Provide the [X, Y] coordinate of the cell's center where the given text is located.  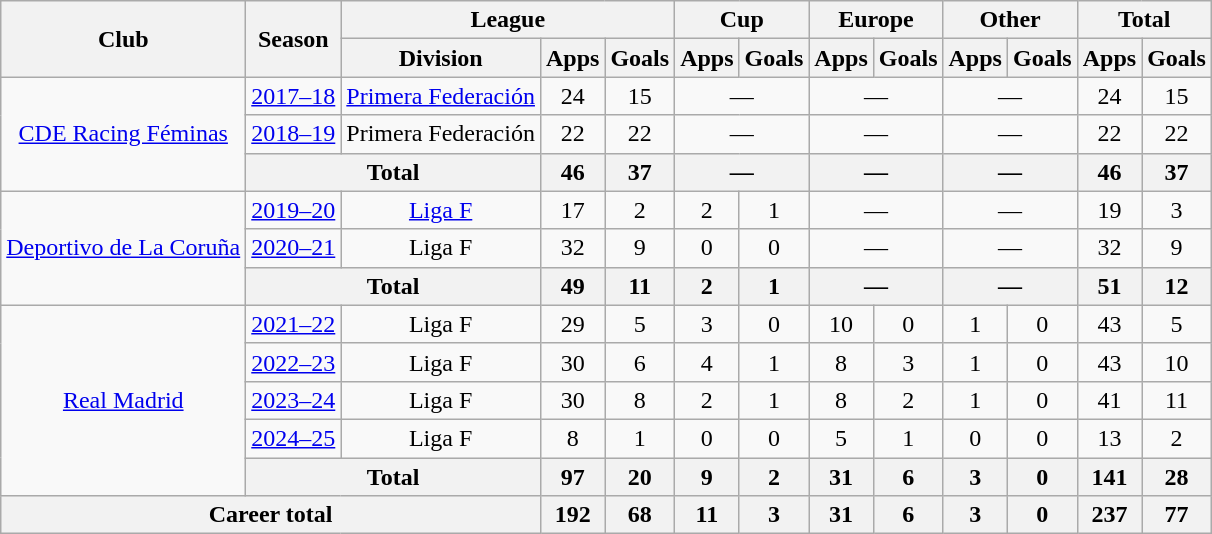
Deportivo de La Coruña [124, 248]
192 [572, 515]
28 [1177, 477]
68 [640, 515]
4 [707, 362]
49 [572, 286]
2019–20 [294, 210]
Division [441, 58]
Real Madrid [124, 400]
2024–25 [294, 438]
237 [1109, 515]
2020–21 [294, 248]
19 [1109, 210]
20 [640, 477]
51 [1109, 286]
Career total [271, 515]
Europe [876, 20]
41 [1109, 400]
CDE Racing Féminas [124, 134]
League [508, 20]
2023–24 [294, 400]
29 [572, 324]
141 [1109, 477]
Season [294, 39]
2021–22 [294, 324]
97 [572, 477]
2018–19 [294, 134]
Club [124, 39]
2017–18 [294, 96]
12 [1177, 286]
77 [1177, 515]
17 [572, 210]
13 [1109, 438]
Cup [742, 20]
Other [1010, 20]
2022–23 [294, 362]
